Search for the cell housing the specified text and yield its [X, Y] center coordinate. 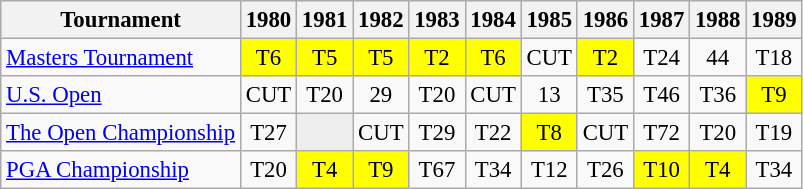
T26 [605, 170]
1985 [549, 20]
1981 [325, 20]
T29 [437, 133]
1986 [605, 20]
T36 [718, 95]
29 [381, 95]
T8 [549, 133]
T10 [661, 170]
T46 [661, 95]
The Open Championship [121, 133]
1988 [718, 20]
T27 [268, 133]
1983 [437, 20]
T24 [661, 58]
44 [718, 58]
1982 [381, 20]
U.S. Open [121, 95]
T72 [661, 133]
PGA Championship [121, 170]
13 [549, 95]
Tournament [121, 20]
1984 [493, 20]
Masters Tournament [121, 58]
1989 [774, 20]
T18 [774, 58]
T67 [437, 170]
T35 [605, 95]
T22 [493, 133]
T12 [549, 170]
T19 [774, 133]
1987 [661, 20]
1980 [268, 20]
